For the text-containing cell, return its midpoint in [X, Y] coordinate format. 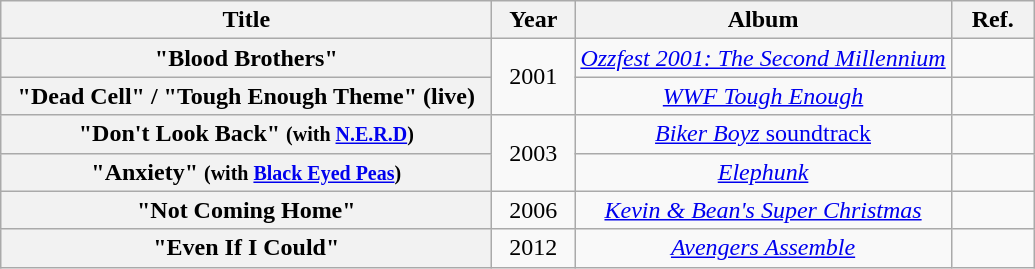
Biker Boyz soundtrack [763, 134]
Avengers Assemble [763, 248]
"Even If I Could" [246, 248]
WWF Tough Enough [763, 96]
"Don't Look Back" (with N.E.R.D) [246, 134]
2006 [534, 210]
"Dead Cell" / "Tough Enough Theme" (live) [246, 96]
Ozzfest 2001: The Second Millennium [763, 58]
Kevin & Bean's Super Christmas [763, 210]
Title [246, 20]
Year [534, 20]
Elephunk [763, 172]
Ref. [992, 20]
"Anxiety" (with Black Eyed Peas) [246, 172]
2003 [534, 153]
Album [763, 20]
2012 [534, 248]
2001 [534, 77]
"Blood Brothers" [246, 58]
"Not Coming Home" [246, 210]
